Search for the cell housing the specified text and yield its (x, y) center coordinate. 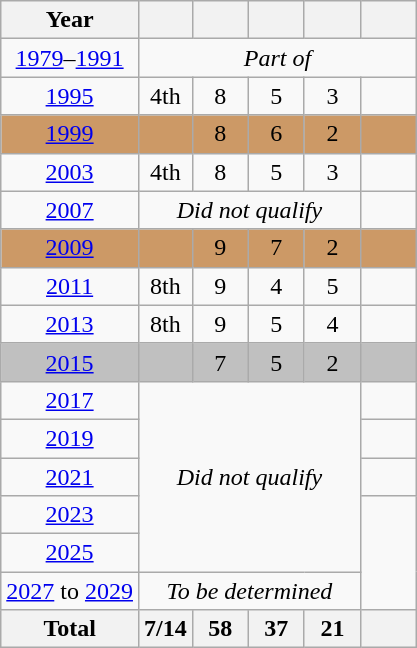
2003 (70, 172)
1979–1991 (70, 58)
2013 (70, 324)
Year (70, 20)
To be determined (249, 591)
2007 (70, 210)
1995 (70, 96)
1999 (70, 134)
Part of (277, 58)
2009 (70, 248)
2019 (70, 438)
2027 to 2029 (70, 591)
2023 (70, 515)
Total (70, 629)
2025 (70, 553)
2011 (70, 286)
58 (220, 629)
21 (332, 629)
6 (276, 134)
2017 (70, 400)
7/14 (165, 629)
2021 (70, 477)
37 (276, 629)
2015 (70, 362)
